Pinpoint the cell where the given text exists, returning its [x, y] midpoint coordinate. 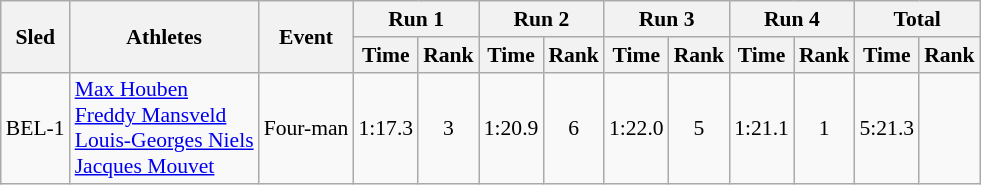
3 [448, 128]
Max HoubenFreddy MansveldLouis-Georges NielsJacques Mouvet [164, 128]
5 [700, 128]
1:17.3 [386, 128]
Sled [36, 36]
1 [824, 128]
Run 2 [542, 19]
1:20.9 [512, 128]
Run 1 [416, 19]
Event [306, 36]
6 [574, 128]
5:21.3 [886, 128]
1:21.1 [762, 128]
Total [916, 19]
1:22.0 [636, 128]
Run 3 [666, 19]
Four-man [306, 128]
Athletes [164, 36]
Run 4 [792, 19]
BEL-1 [36, 128]
